Capture the cell that displays the provided text and extract its [X, Y] central coordinate. 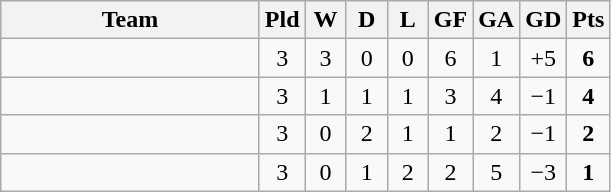
GD [544, 20]
D [366, 20]
+5 [544, 58]
L [408, 20]
Team [130, 20]
W [326, 20]
5 [496, 172]
−3 [544, 172]
Pld [282, 20]
GA [496, 20]
GF [450, 20]
Pts [588, 20]
